Scan for the cell matching the given text and deliver its [x, y] coordinate at center. 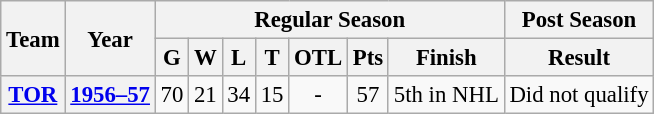
Result [579, 58]
Year [110, 38]
T [272, 58]
21 [206, 95]
57 [368, 95]
34 [238, 95]
G [172, 58]
Team [33, 38]
OTL [318, 58]
Did not qualify [579, 95]
15 [272, 95]
TOR [33, 95]
- [318, 95]
1956–57 [110, 95]
L [238, 58]
W [206, 58]
Pts [368, 58]
5th in NHL [446, 95]
Regular Season [330, 20]
70 [172, 95]
Post Season [579, 20]
Finish [446, 58]
